Extract the (x, y) coordinate from the center of the cell holding the provided text.  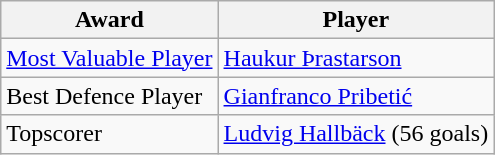
Topscorer (110, 134)
Best Defence Player (110, 96)
Award (110, 20)
Haukur Þrastarson (356, 58)
Most Valuable Player (110, 58)
Player (356, 20)
Ludvig Hallbäck (56 goals) (356, 134)
Gianfranco Pribetić (356, 96)
